Output the (X, Y) coordinate of the center of the cell containing the given text.  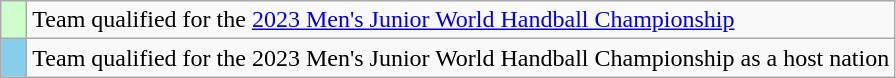
Team qualified for the 2023 Men's Junior World Handball Championship as a host nation (461, 58)
Team qualified for the 2023 Men's Junior World Handball Championship (461, 20)
